Capture the cell that displays the provided text and extract its (x, y) central coordinate. 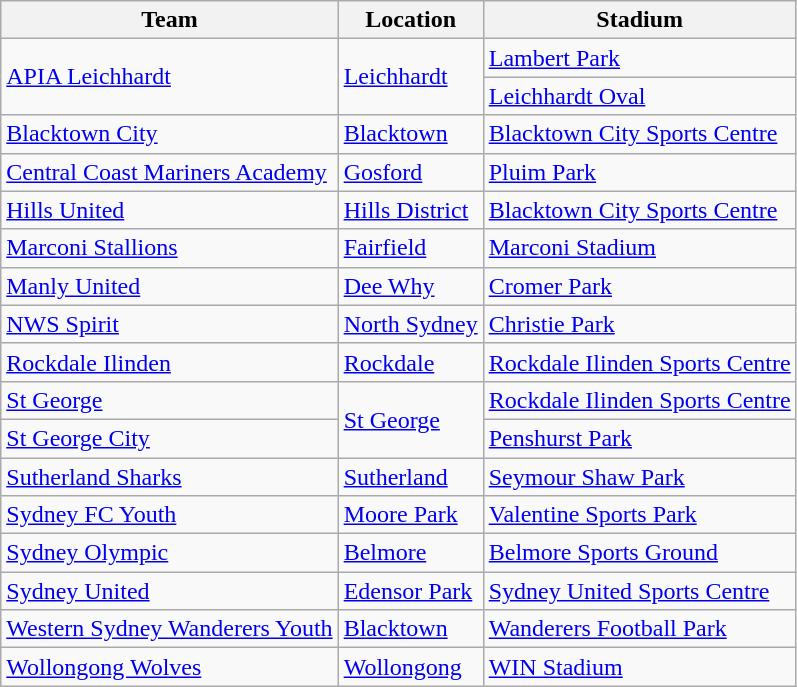
Sydney FC Youth (170, 515)
Pluim Park (640, 172)
Sutherland Sharks (170, 477)
Leichhardt (410, 77)
Rockdale Ilinden (170, 362)
Blacktown City (170, 134)
Rockdale (410, 362)
Sydney United Sports Centre (640, 591)
Dee Why (410, 286)
WIN Stadium (640, 667)
Hills United (170, 210)
Leichhardt Oval (640, 96)
Sydney United (170, 591)
Lambert Park (640, 58)
Christie Park (640, 324)
Fairfield (410, 248)
Cromer Park (640, 286)
North Sydney (410, 324)
Location (410, 20)
NWS Spirit (170, 324)
Seymour Shaw Park (640, 477)
Edensor Park (410, 591)
Wanderers Football Park (640, 629)
Sydney Olympic (170, 553)
Manly United (170, 286)
Penshurst Park (640, 438)
Belmore Sports Ground (640, 553)
St George City (170, 438)
Wollongong (410, 667)
Wollongong Wolves (170, 667)
Valentine Sports Park (640, 515)
Western Sydney Wanderers Youth (170, 629)
Marconi Stallions (170, 248)
Marconi Stadium (640, 248)
Central Coast Mariners Academy (170, 172)
Team (170, 20)
Sutherland (410, 477)
Belmore (410, 553)
APIA Leichhardt (170, 77)
Gosford (410, 172)
Moore Park (410, 515)
Stadium (640, 20)
Hills District (410, 210)
